Return the [X, Y] coordinate for the center point of the cell that contains the specified text.  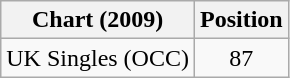
UK Singles (OCC) [98, 58]
Chart (2009) [98, 20]
87 [241, 58]
Position [241, 20]
